Provide the [X, Y] coordinate of the cell's center where the given text is located.  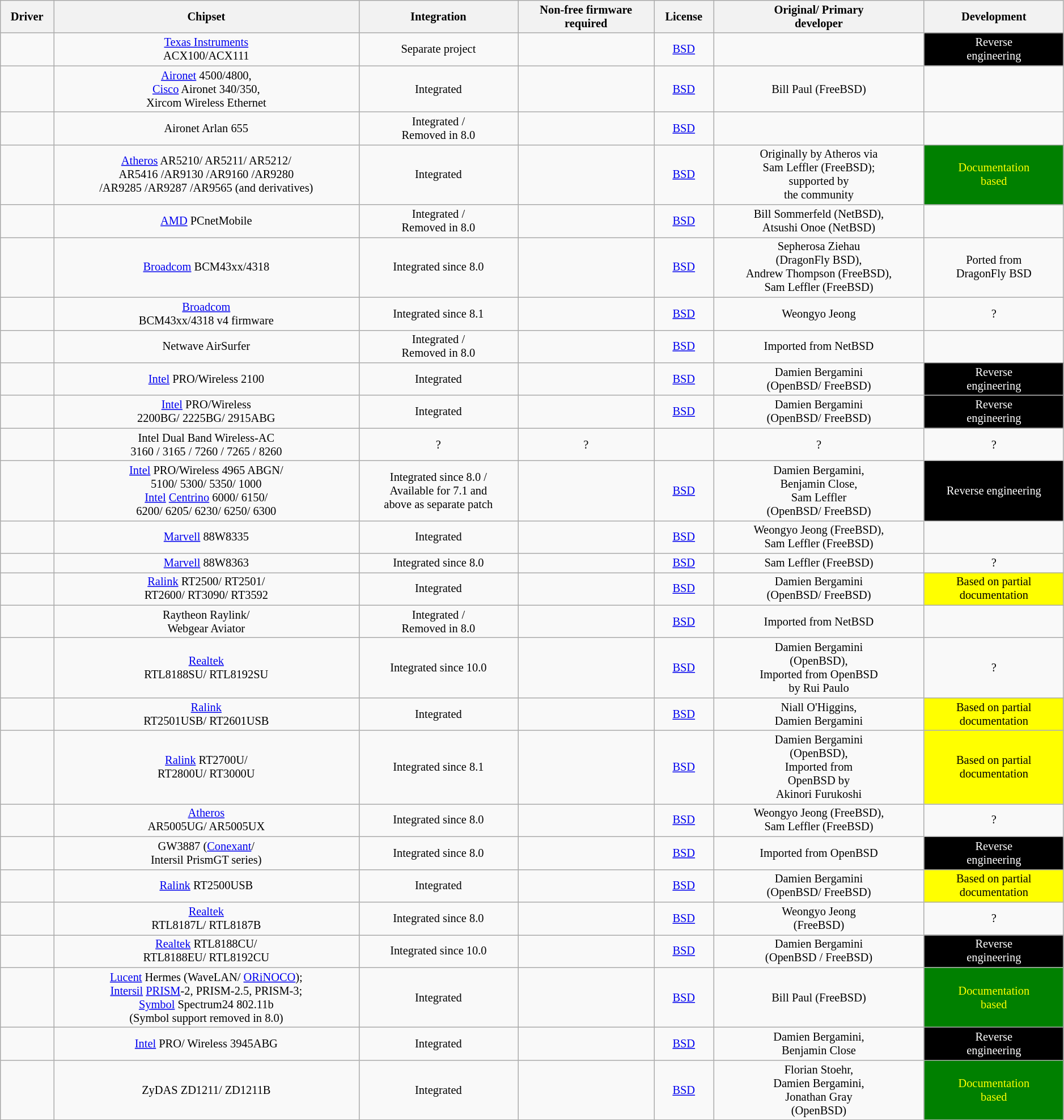
Intel Dual Band Wireless-AC 3160 / 3165 / 7260 / 7265 / 8260 [206, 445]
Texas Instruments ACX100/ACX111 [206, 49]
Intel PRO/Wireless 2100 [206, 379]
License [684, 16]
Damien Bergamini (OpenBSD), Imported from OpenBSD by Akinori Furukoshi [819, 767]
Originally by Atheros via Sam Leffler (FreeBSD); supported by the community [819, 175]
ZyDAS ZD1211/ ZD1211B [206, 1090]
Ralink RT2500USB [206, 886]
Damien Bergamini, Benjamin Close, Sam Leffler (OpenBSD/ FreeBSD) [819, 491]
Weongyo Jeong [819, 314]
Ralink RT2700U/ RT2800U/ RT3000U [206, 767]
Atheros AR5210/ AR5211/ AR5212/ AR5416 /AR9130 /AR9160 /AR9280 /AR9285 /AR9287 /AR9565 (and derivatives) [206, 175]
Separate project [439, 49]
Broadcom BCM43xx/4318 [206, 267]
Imported from OpenBSD [819, 853]
Aironet 4500/4800, Cisco Aironet 340/350, Xircom Wireless Ethernet [206, 89]
Realtek RTL8187L/ RTL8187B [206, 918]
Chipset [206, 16]
Damien Bergamini (OpenBSD), Imported from OpenBSD by Rui Paulo [819, 667]
Atheros AR5005UG/ AR5005UX [206, 820]
Development [994, 16]
Non-free firmware required [586, 16]
Damien Bergamini (OpenBSD / FreeBSD) [819, 951]
Intel PRO/Wireless 2200BG/ 2225BG/ 2915ABG [206, 412]
Damien Bergamini, Benjamin Close [819, 1043]
Intel PRO/Wireless 4965 ABGN/ 5100/ 5300/ 5350/ 1000Intel Centrino 6000/ 6150/ 6200/ 6205/ 6230/ 6250/ 6300 [206, 491]
Integration [439, 16]
Ported from DragonFly BSD [994, 267]
Realtek RTL8188CU/ RTL8188EU/ RTL8192CU [206, 951]
Bill Sommerfeld (NetBSD), Atsushi Onoe (NetBSD) [819, 221]
GW3887 (Conexant/ Intersil PrismGT series) [206, 853]
Integrated since 8.0 / Available for 7.1 and above as separate patch [439, 491]
Lucent Hermes (WaveLAN/ ORiNOCO); Intersil PRISM-2, PRISM-2.5, PRISM-3; Symbol Spectrum24 802.11b (Symbol support removed in 8.0) [206, 998]
Realtek RTL8188SU/ RTL8192SU [206, 667]
Original/ Primary developer [819, 16]
Sam Leffler (FreeBSD) [819, 563]
Marvell 88W8335 [206, 537]
Aironet Arlan 655 [206, 128]
Ralink RT2501USB/ RT2601USB [206, 714]
Marvell 88W8363 [206, 563]
Broadcom BCM43xx/4318 v4 firmware [206, 314]
Niall O'Higgins, Damien Bergamini [819, 714]
Ralink RT2500/ RT2501/ RT2600/ RT3090/ RT3592 [206, 589]
AMD PCnetMobile [206, 221]
Weongyo Jeong (FreeBSD) [819, 918]
Sepherosa Ziehau (DragonFly BSD), Andrew Thompson (FreeBSD), Sam Leffler (FreeBSD) [819, 267]
Raytheon Raylink/ Webgear Aviator [206, 622]
Florian Stoehr, Damien Bergamini, Jonathan Gray (OpenBSD) [819, 1090]
Intel PRO/ Wireless 3945ABG [206, 1043]
Netwave AirSurfer [206, 346]
Driver [27, 16]
